Extract the (x, y) coordinate from the center of the cell holding the provided text.  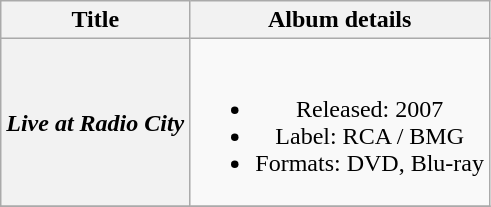
Album details (340, 20)
Released: 2007Label: RCA / BMGFormats: DVD, Blu-ray (340, 122)
Title (96, 20)
Live at Radio City (96, 122)
